Return [X, Y] of the center of cell containing provided text 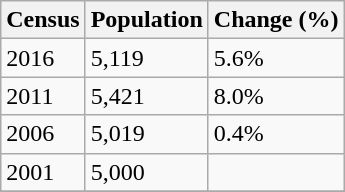
2006 [43, 134]
8.0% [276, 96]
Census [43, 20]
Population [146, 20]
2016 [43, 58]
2011 [43, 96]
2001 [43, 172]
5,421 [146, 96]
5,000 [146, 172]
Change (%) [276, 20]
5,119 [146, 58]
0.4% [276, 134]
5,019 [146, 134]
5.6% [276, 58]
